Detect which cell encompasses the target text, then output its [X, Y] center coordinate. 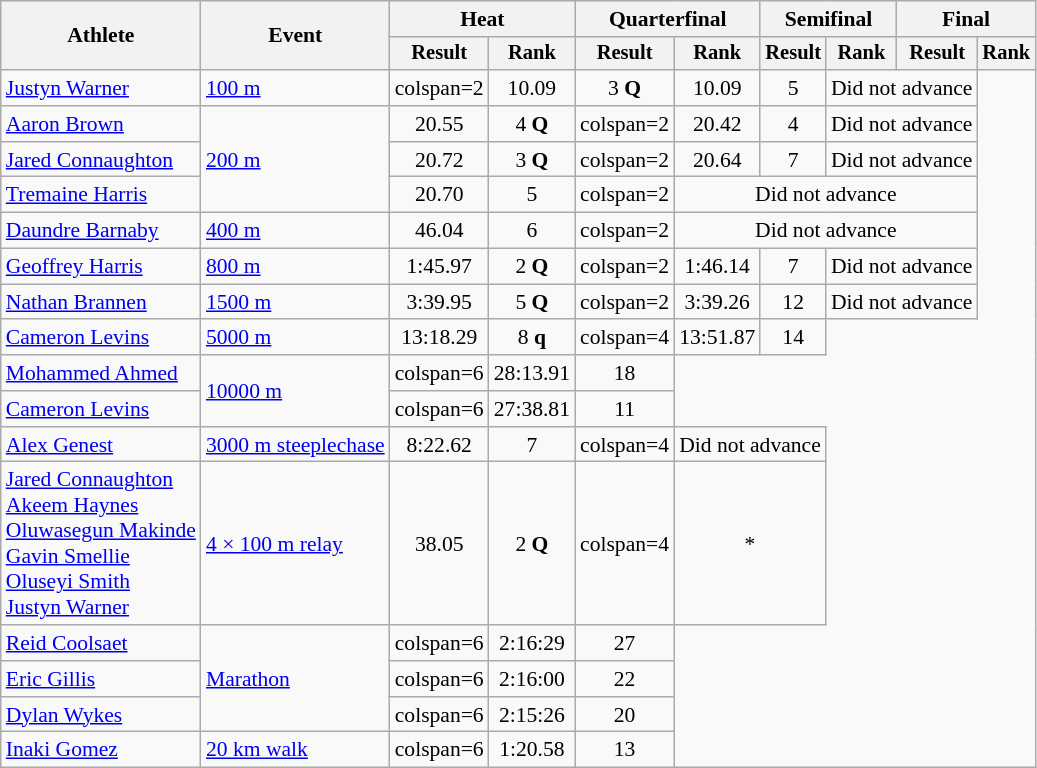
5000 m [296, 338]
13:18.29 [440, 338]
4 × 100 m relay [296, 544]
Mohammed Ahmed [101, 373]
Quarterfinal [668, 19]
3000 m steeplechase [296, 445]
38.05 [440, 544]
2:15:26 [532, 715]
2:16:00 [532, 679]
3:39.95 [440, 302]
3:39.26 [717, 302]
1500 m [296, 302]
Geoffrey Harris [101, 267]
Event [296, 36]
12 [793, 302]
8 q [532, 338]
1:46.14 [717, 267]
Marathon [296, 678]
Justyn Warner [101, 88]
4 Q [532, 124]
Semifinal [828, 19]
100 m [296, 88]
1:20.58 [532, 750]
Daundre Barnaby [101, 231]
Heat [482, 19]
2:16:29 [532, 643]
8:22.62 [440, 445]
20.70 [440, 195]
Reid Coolsaet [101, 643]
Dylan Wykes [101, 715]
Inaki Gomez [101, 750]
200 m [296, 160]
14 [793, 338]
20.72 [440, 160]
28:13.91 [532, 373]
Jared Connaughton [101, 160]
20 [624, 715]
Jared ConnaughtonAkeem HaynesOluwasegun MakindeGavin SmellieOluseyi SmithJustyn Warner [101, 544]
Alex Genest [101, 445]
Aaron Brown [101, 124]
800 m [296, 267]
10000 m [296, 390]
18 [624, 373]
22 [624, 679]
11 [624, 409]
400 m [296, 231]
20.55 [440, 124]
20 km walk [296, 750]
13:51.87 [717, 338]
46.04 [440, 231]
Final [966, 19]
6 [532, 231]
27:38.81 [532, 409]
Eric Gillis [101, 679]
Nathan Brannen [101, 302]
* [750, 544]
20.64 [717, 160]
Athlete [101, 36]
1:45.97 [440, 267]
27 [624, 643]
13 [624, 750]
4 [793, 124]
5 Q [532, 302]
20.42 [717, 124]
Tremaine Harris [101, 195]
